Output the [x, y] coordinate of the center of the cell containing the given text.  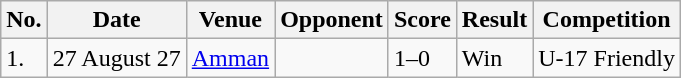
Score [422, 20]
Win [494, 58]
Date [116, 20]
Result [494, 20]
27 August 27 [116, 58]
Competition [607, 20]
Opponent [332, 20]
1–0 [422, 58]
Venue [230, 20]
Amman [230, 58]
U-17 Friendly [607, 58]
No. [24, 20]
1. [24, 58]
